Locate the cell with the specified text and output its [x, y] center coordinate. 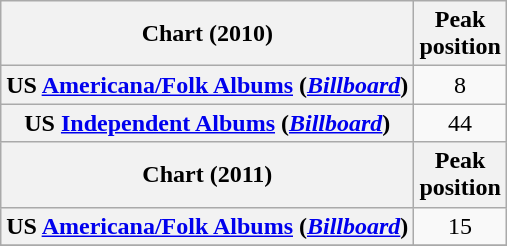
Chart (2011) [208, 174]
US Independent Albums (Billboard) [208, 123]
15 [460, 226]
44 [460, 123]
Chart (2010) [208, 34]
8 [460, 85]
